Identify which cell holds the provided text, then report its [x, y] central coordinate. 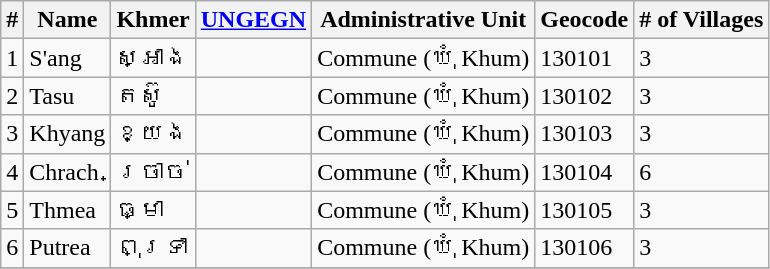
Putrea [68, 248]
UNGEGN [253, 20]
130105 [584, 210]
4 [12, 172]
Chrach [68, 172]
S'ang [68, 58]
130103 [584, 134]
Geocode [584, 20]
ស្អាង [153, 58]
2 [12, 96]
Khyang [68, 134]
ខ្យង [153, 134]
Thmea [68, 210]
# [12, 20]
# of Villages [702, 20]
ច្រាច់ [153, 172]
Name [68, 20]
130104 [584, 172]
130106 [584, 248]
ធ្មា [153, 210]
130102 [584, 96]
Khmer [153, 20]
130101 [584, 58]
តស៊ូ [153, 96]
1 [12, 58]
Tasu [68, 96]
Administrative Unit [424, 20]
5 [12, 210]
ពុទ្រា [153, 248]
